Provide the [X, Y] coordinate of the cell's center where the given text is located.  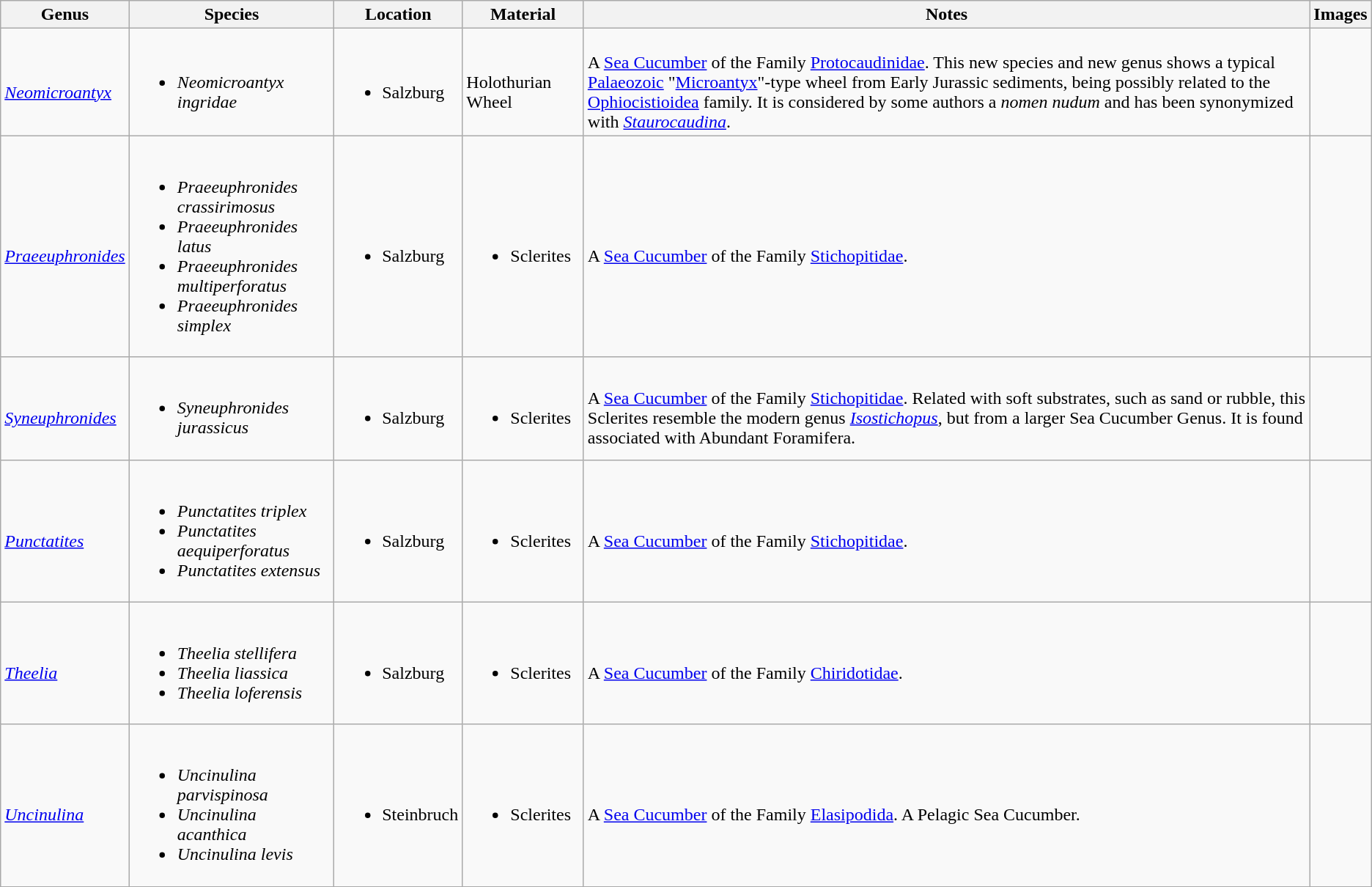
Praeeuphronides crassirimosusPraeeuphronides latusPraeeuphronides multiperforatusPraeeuphronides simplex [232, 246]
Theelia [64, 663]
Notes [947, 15]
A Sea Cucumber of the Family Elasipodida. A Pelagic Sea Cucumber. [947, 805]
Images [1340, 15]
Neomicroantyx [64, 82]
A Sea Cucumber of the Family Chiridotidae. [947, 663]
Punctatites triplexPunctatites aequiperforatusPunctatites extensus [232, 531]
Uncinulina [64, 805]
Species [232, 15]
Praeeuphronides [64, 246]
Syneuphronides [64, 408]
Punctatites [64, 531]
Theelia stelliferaTheelia liassicaTheelia loferensis [232, 663]
Uncinulina parvispinosaUncinulina acanthicaUncinulina levis [232, 805]
Genus [64, 15]
Location [399, 15]
Syneuphronides jurassicus [232, 408]
Neomicroantyx ingridae [232, 82]
Holothurian Wheel [523, 82]
Material [523, 15]
Steinbruch [399, 805]
